Extract the (x, y) coordinate from the center of the cell holding the provided text.  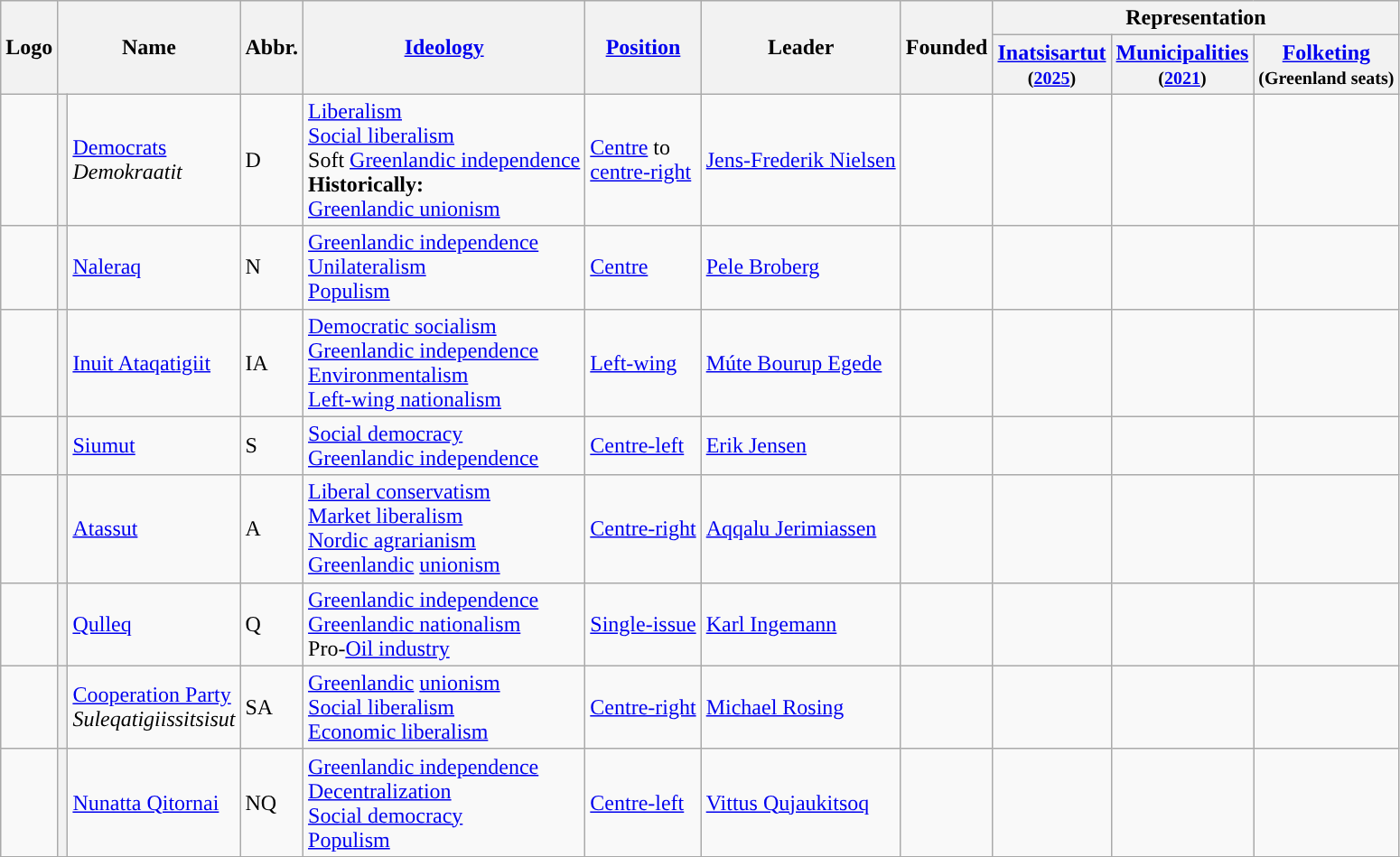
DemocratsDemokraatit (154, 160)
Municipalities (2021) (1182, 65)
NQ (272, 802)
S (272, 446)
Name (149, 47)
Centre (643, 267)
Atassut (154, 529)
D (272, 160)
Liberal conservatismMarket liberalismNordic agrarianismGreenlandic unionism (444, 529)
LiberalismSocial liberalism Soft Greenlandic independenceHistorically:Greenlandic unionism (444, 160)
IA (272, 363)
N (272, 267)
Logo (29, 47)
Centre tocentre-right (643, 160)
Founded (947, 47)
Democratic socialismGreenlandic independenceEnvironmentalismLeft-wing nationalism (444, 363)
Q (272, 624)
Cooperation PartySuleqatigiissitsisut (154, 707)
Múte Bourup Egede (800, 363)
Position (643, 47)
Abbr. (272, 47)
Erik Jensen (800, 446)
Inatsisartut (2025) (1051, 65)
Representation (1196, 18)
Greenlandic independenceUnilateralismPopulism (444, 267)
Greenlandic independenceDecentralizationSocial democracyPopulism (444, 802)
Jens-Frederik Nielsen (800, 160)
Ideology (444, 47)
A (272, 529)
Greenlandic unionism Social liberalism Economic liberalism (444, 707)
Social democracyGreenlandic independence (444, 446)
Michael Rosing (800, 707)
Naleraq (154, 267)
Nunatta Qitornai (154, 802)
Left-wing (643, 363)
Karl Ingemann (800, 624)
Single-issue (643, 624)
Vittus Qujaukitsoq (800, 802)
Qulleq (154, 624)
Greenlandic independenceGreenlandic nationalismPro-Oil industry (444, 624)
Folketing (Greenland seats) (1326, 65)
Aqqalu Jerimiassen (800, 529)
Inuit Ataqatigiit (154, 363)
Leader (800, 47)
Pele Broberg (800, 267)
SA (272, 707)
Siumut (154, 446)
